Return [x, y] of the center of cell containing provided text 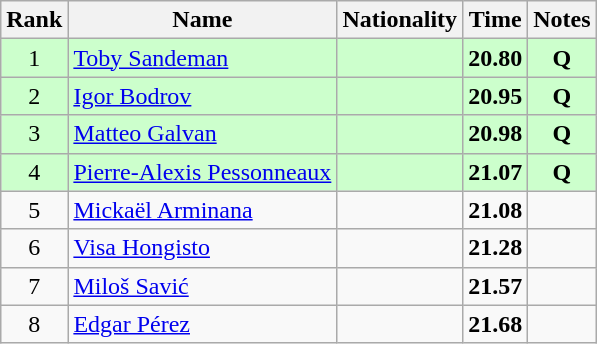
Notes [562, 20]
Toby Sandeman [202, 58]
21.07 [496, 172]
5 [34, 210]
21.28 [496, 248]
21.57 [496, 286]
Name [202, 20]
20.98 [496, 134]
Mickaël Arminana [202, 210]
Matteo Galvan [202, 134]
Igor Bodrov [202, 96]
4 [34, 172]
21.68 [496, 324]
Miloš Savić [202, 286]
Pierre-Alexis Pessonneaux [202, 172]
8 [34, 324]
7 [34, 286]
20.95 [496, 96]
6 [34, 248]
20.80 [496, 58]
3 [34, 134]
2 [34, 96]
Nationality [400, 20]
Visa Hongisto [202, 248]
Time [496, 20]
21.08 [496, 210]
Edgar Pérez [202, 324]
1 [34, 58]
Rank [34, 20]
